Return the (x, y) coordinate for the center point of the cell that contains the specified text.  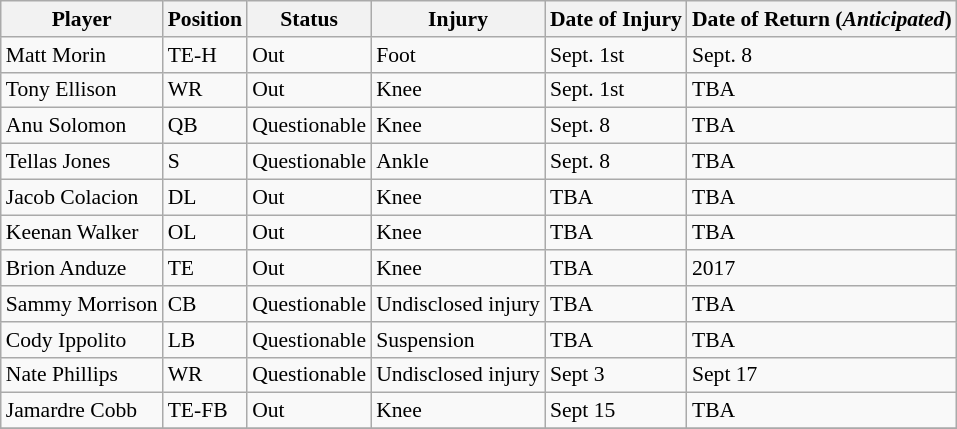
CB (205, 304)
Jacob Colacion (82, 197)
Date of Injury (616, 19)
Ankle (458, 162)
Brion Anduze (82, 269)
Sept 3 (616, 375)
Sammy Morrison (82, 304)
2017 (822, 269)
S (205, 162)
Keenan Walker (82, 233)
Injury (458, 19)
TE-H (205, 55)
Nate Phillips (82, 375)
TE-FB (205, 411)
LB (205, 340)
Tony Ellison (82, 90)
Foot (458, 55)
Tellas Jones (82, 162)
Cody Ippolito (82, 340)
Anu Solomon (82, 126)
Sept 17 (822, 375)
Jamardre Cobb (82, 411)
Position (205, 19)
Status (309, 19)
Matt Morin (82, 55)
Date of Return (Anticipated) (822, 19)
OL (205, 233)
DL (205, 197)
QB (205, 126)
Suspension (458, 340)
Player (82, 19)
TE (205, 269)
Sept 15 (616, 411)
